Determine the [X, Y] coordinate at the center of the cell enclosing the given text.  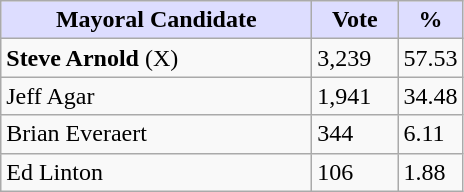
Jeff Agar [156, 96]
Steve Arnold (X) [156, 58]
1.88 [430, 172]
6.11 [430, 134]
Vote [355, 20]
344 [355, 134]
Mayoral Candidate [156, 20]
1,941 [355, 96]
Brian Everaert [156, 134]
57.53 [430, 58]
106 [355, 172]
% [430, 20]
3,239 [355, 58]
34.48 [430, 96]
Ed Linton [156, 172]
